Locate the cell with the specified text and output its [x, y] center coordinate. 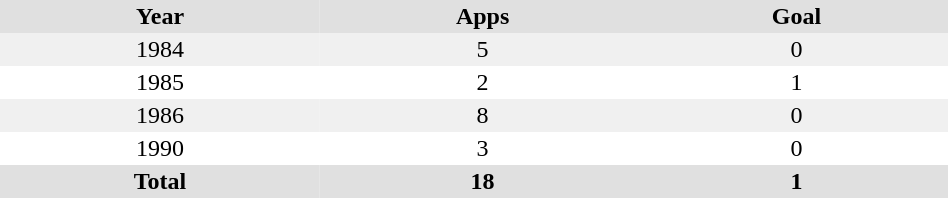
18 [482, 182]
1986 [160, 116]
1985 [160, 82]
5 [482, 50]
1984 [160, 50]
2 [482, 82]
3 [482, 148]
Total [160, 182]
8 [482, 116]
1990 [160, 148]
Year [160, 16]
Apps [482, 16]
Goal [796, 16]
